Return the (X, Y) coordinate for the center point of the cell that contains the specified text.  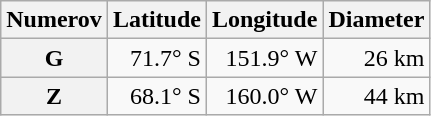
Z (54, 96)
44 km (376, 96)
Numerov (54, 20)
71.7° S (156, 58)
Latitude (156, 20)
Diameter (376, 20)
68.1° S (156, 96)
160.0° W (264, 96)
26 km (376, 58)
Longitude (264, 20)
151.9° W (264, 58)
G (54, 58)
